Locate the cell with the specified text and output its [x, y] center coordinate. 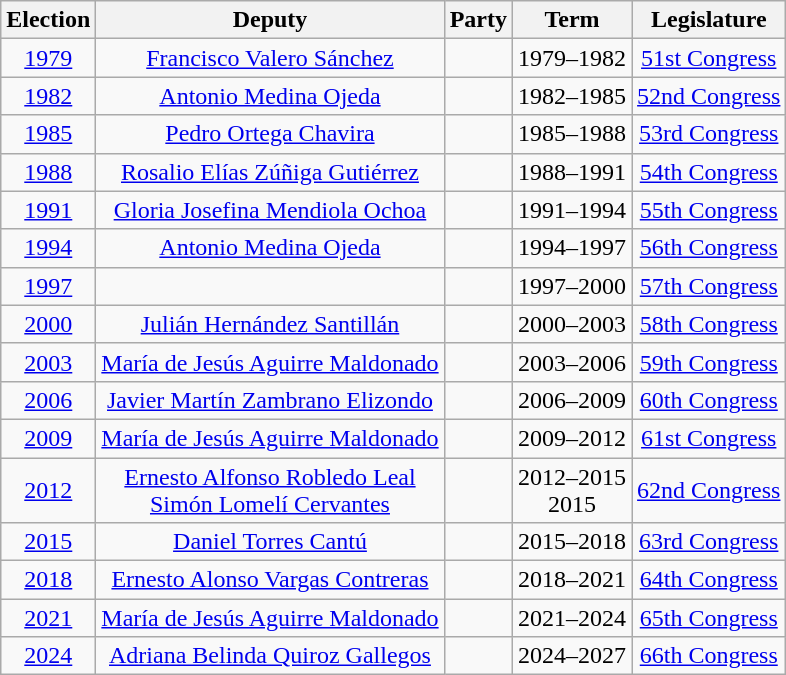
62nd Congress [709, 490]
2009–2012 [572, 438]
Gloria Josefina Mendiola Ochoa [270, 210]
1982 [48, 96]
Ernesto Alonso Vargas Contreras [270, 580]
65th Congress [709, 618]
66th Congress [709, 656]
2006–2009 [572, 400]
54th Congress [709, 172]
2021–2024 [572, 618]
Adriana Belinda Quiroz Gallegos [270, 656]
58th Congress [709, 324]
2000 [48, 324]
Pedro Ortega Chavira [270, 134]
1979 [48, 58]
2006 [48, 400]
64th Congress [709, 580]
1991 [48, 210]
2015 [48, 542]
2012 [48, 490]
Daniel Torres Cantú [270, 542]
1985–1988 [572, 134]
2003 [48, 362]
57th Congress [709, 286]
Deputy [270, 20]
2018–2021 [572, 580]
56th Congress [709, 248]
Francisco Valero Sánchez [270, 58]
2003–2006 [572, 362]
52nd Congress [709, 96]
1985 [48, 134]
Party [478, 20]
1994 [48, 248]
59th Congress [709, 362]
Julián Hernández Santillán [270, 324]
2012–20152015 [572, 490]
2009 [48, 438]
2015–2018 [572, 542]
1979–1982 [572, 58]
51st Congress [709, 58]
2024 [48, 656]
1997–2000 [572, 286]
61st Congress [709, 438]
53rd Congress [709, 134]
2000–2003 [572, 324]
Legislature [709, 20]
60th Congress [709, 400]
Election [48, 20]
1994–1997 [572, 248]
1997 [48, 286]
1991–1994 [572, 210]
Javier Martín Zambrano Elizondo [270, 400]
1988–1991 [572, 172]
2021 [48, 618]
2018 [48, 580]
55th Congress [709, 210]
63rd Congress [709, 542]
2024–2027 [572, 656]
Ernesto Alfonso Robledo LealSimón Lomelí Cervantes [270, 490]
1988 [48, 172]
Rosalio Elías Zúñiga Gutiérrez [270, 172]
Term [572, 20]
1982–1985 [572, 96]
